Provide the (x, y) coordinate of the cell's center where the given text is located.  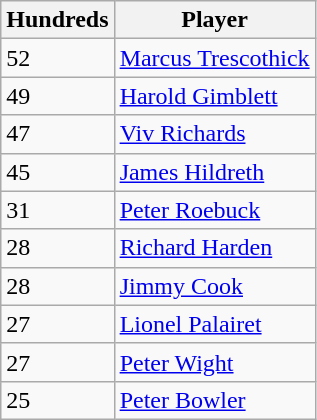
Lionel Palairet (214, 324)
52 (58, 58)
Viv Richards (214, 134)
49 (58, 96)
Peter Wight (214, 362)
Harold Gimblett (214, 96)
Marcus Trescothick (214, 58)
25 (58, 400)
Player (214, 20)
Jimmy Cook (214, 286)
Peter Bowler (214, 400)
31 (58, 210)
47 (58, 134)
Hundreds (58, 20)
Richard Harden (214, 248)
Peter Roebuck (214, 210)
45 (58, 172)
James Hildreth (214, 172)
